Identify which cell holds the provided text, then report its (X, Y) central coordinate. 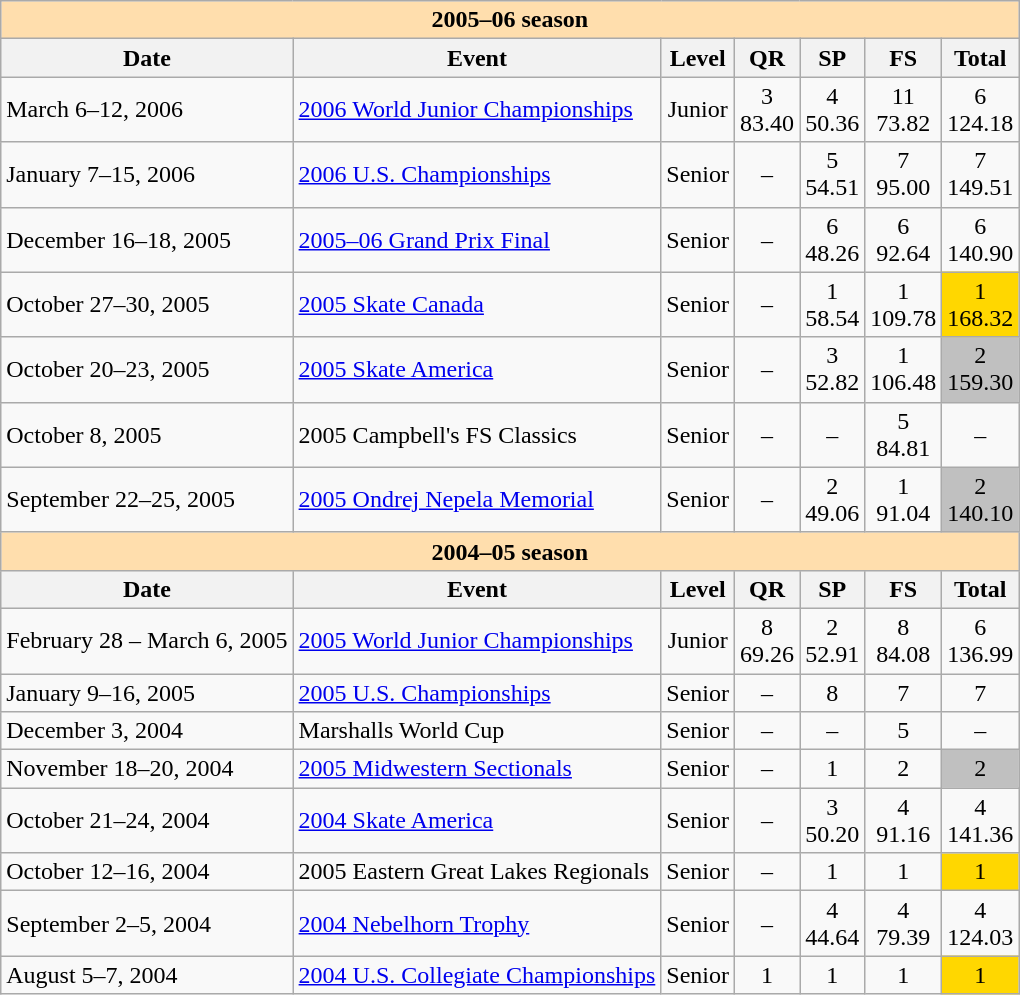
4 141.36 (980, 820)
5 (904, 731)
2 49.06 (832, 500)
January 9–16, 2005 (147, 693)
February 28 – March 6, 2005 (147, 640)
October 12–16, 2004 (147, 872)
2006 World Junior Championships (477, 110)
6 140.90 (980, 240)
2005–06 Grand Prix Final (477, 240)
October 20–23, 2005 (147, 370)
2005 Ondrej Nepela Memorial (477, 500)
7 149.51 (980, 174)
5 84.81 (904, 434)
Marshalls World Cup (477, 731)
4 50.36 (832, 110)
8 69.26 (768, 640)
8 84.08 (904, 640)
September 22–25, 2005 (147, 500)
December 3, 2004 (147, 731)
4 124.03 (980, 924)
4 79.39 (904, 924)
6 48.26 (832, 240)
1 168.32 (980, 304)
6 124.18 (980, 110)
2005–06 season (510, 20)
3 83.40 (768, 110)
11 73.82 (904, 110)
2 52.91 (832, 640)
4 91.16 (904, 820)
November 18–20, 2004 (147, 769)
2005 Campbell's FS Classics (477, 434)
January 7–15, 2006 (147, 174)
2004 U.S. Collegiate Championships (477, 975)
6 92.64 (904, 240)
1 109.78 (904, 304)
7 95.00 (904, 174)
6 136.99 (980, 640)
2005 U.S. Championships (477, 693)
2004–05 season (510, 551)
March 6–12, 2006 (147, 110)
2004 Nebelhorn Trophy (477, 924)
2005 Midwestern Sectionals (477, 769)
4 44.64 (832, 924)
September 2–5, 2004 (147, 924)
3 50.20 (832, 820)
December 16–18, 2005 (147, 240)
August 5–7, 2004 (147, 975)
2006 U.S. Championships (477, 174)
1 106.48 (904, 370)
2005 Skate America (477, 370)
5 54.51 (832, 174)
2005 Eastern Great Lakes Regionals (477, 872)
2 159.30 (980, 370)
2005 Skate Canada (477, 304)
8 (832, 693)
3 52.82 (832, 370)
October 27–30, 2005 (147, 304)
1 58.54 (832, 304)
October 21–24, 2004 (147, 820)
2005 World Junior Championships (477, 640)
2 140.10 (980, 500)
1 91.04 (904, 500)
October 8, 2005 (147, 434)
2004 Skate America (477, 820)
